Identify which cell holds the provided text, then report its [x, y] central coordinate. 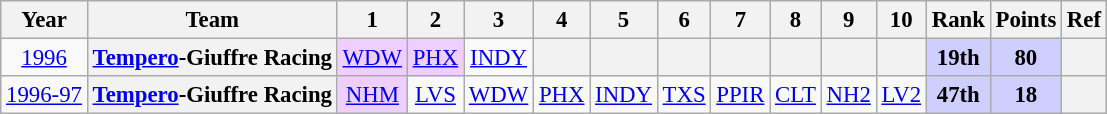
8 [796, 20]
1996-97 [44, 95]
TXS [684, 95]
Year [44, 20]
Ref [1084, 20]
18 [1026, 95]
Points [1026, 20]
5 [624, 20]
LV2 [901, 95]
80 [1026, 58]
2 [435, 20]
PPIR [740, 95]
4 [562, 20]
Rank [958, 20]
1 [372, 20]
10 [901, 20]
1996 [44, 58]
3 [499, 20]
NH2 [848, 95]
9 [848, 20]
NHM [372, 95]
19th [958, 58]
6 [684, 20]
7 [740, 20]
Team [212, 20]
CLT [796, 95]
47th [958, 95]
LVS [435, 95]
